Detect which cell encompasses the target text, then output its [X, Y] center coordinate. 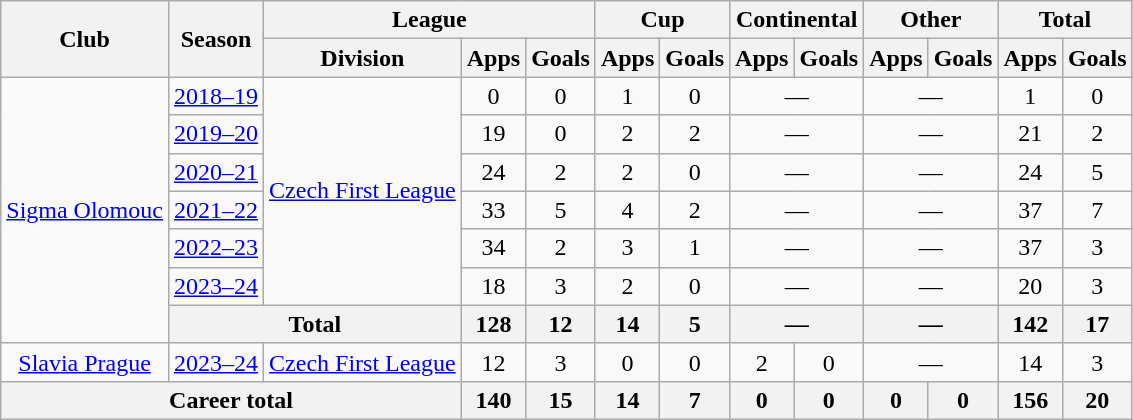
142 [1030, 324]
2021–22 [216, 210]
Season [216, 39]
156 [1030, 400]
Slavia Prague [85, 362]
Career total [231, 400]
Cup [662, 20]
League [430, 20]
17 [1097, 324]
Club [85, 39]
19 [493, 134]
18 [493, 286]
15 [561, 400]
Continental [797, 20]
2018–19 [216, 96]
140 [493, 400]
21 [1030, 134]
2020–21 [216, 172]
2019–20 [216, 134]
4 [627, 210]
Other [931, 20]
2022–23 [216, 248]
33 [493, 210]
Division [363, 58]
Sigma Olomouc [85, 210]
128 [493, 324]
34 [493, 248]
